Return (x, y) of the center of cell containing provided text 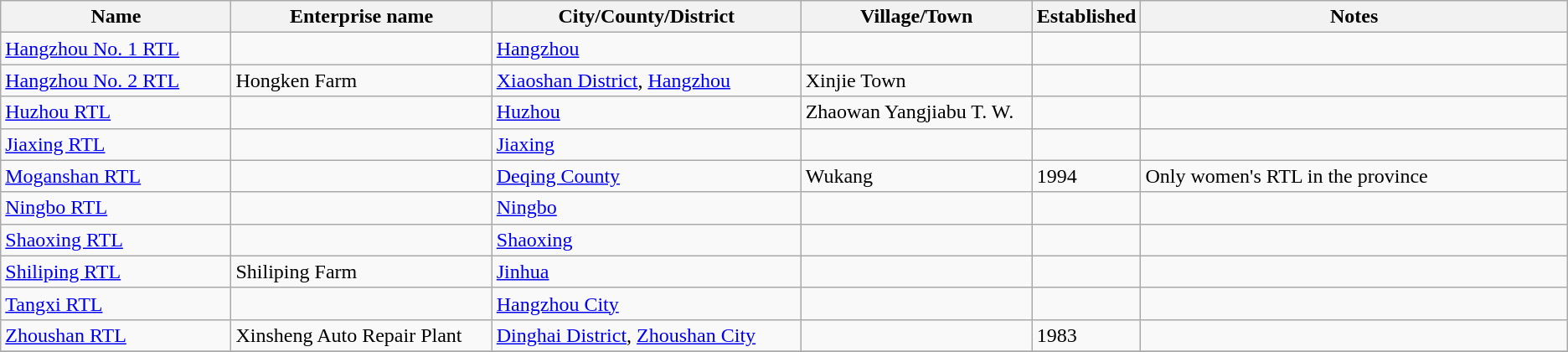
Shiliping Farm (362, 272)
Deqing County (647, 176)
Jiaxing RTL (116, 144)
1983 (1086, 335)
Hangzhou No. 1 RTL (116, 49)
Zhaowan Yangjiabu T. W. (916, 112)
Huzhou (647, 112)
Enterprise name (362, 17)
Notes (1354, 17)
Established (1086, 17)
Xinsheng Auto Repair Plant (362, 335)
Ningbo RTL (116, 208)
Shaoxing (647, 240)
Xinjie Town (916, 80)
Hangzhou (647, 49)
Village/Town (916, 17)
Shaoxing RTL (116, 240)
Jiaxing (647, 144)
Tangxi RTL (116, 303)
Moganshan RTL (116, 176)
Shiliping RTL (116, 272)
Xiaoshan District, Hangzhou (647, 80)
Only women's RTL in the province (1354, 176)
Hangzhou No. 2 RTL (116, 80)
Jinhua (647, 272)
Hongken Farm (362, 80)
Ningbo (647, 208)
City/County/District (647, 17)
1994 (1086, 176)
Dinghai District, Zhoushan City (647, 335)
Huzhou RTL (116, 112)
Wukang (916, 176)
Hangzhou City (647, 303)
Name (116, 17)
Zhoushan RTL (116, 335)
